Detect which cell encompasses the target text, then output its (X, Y) center coordinate. 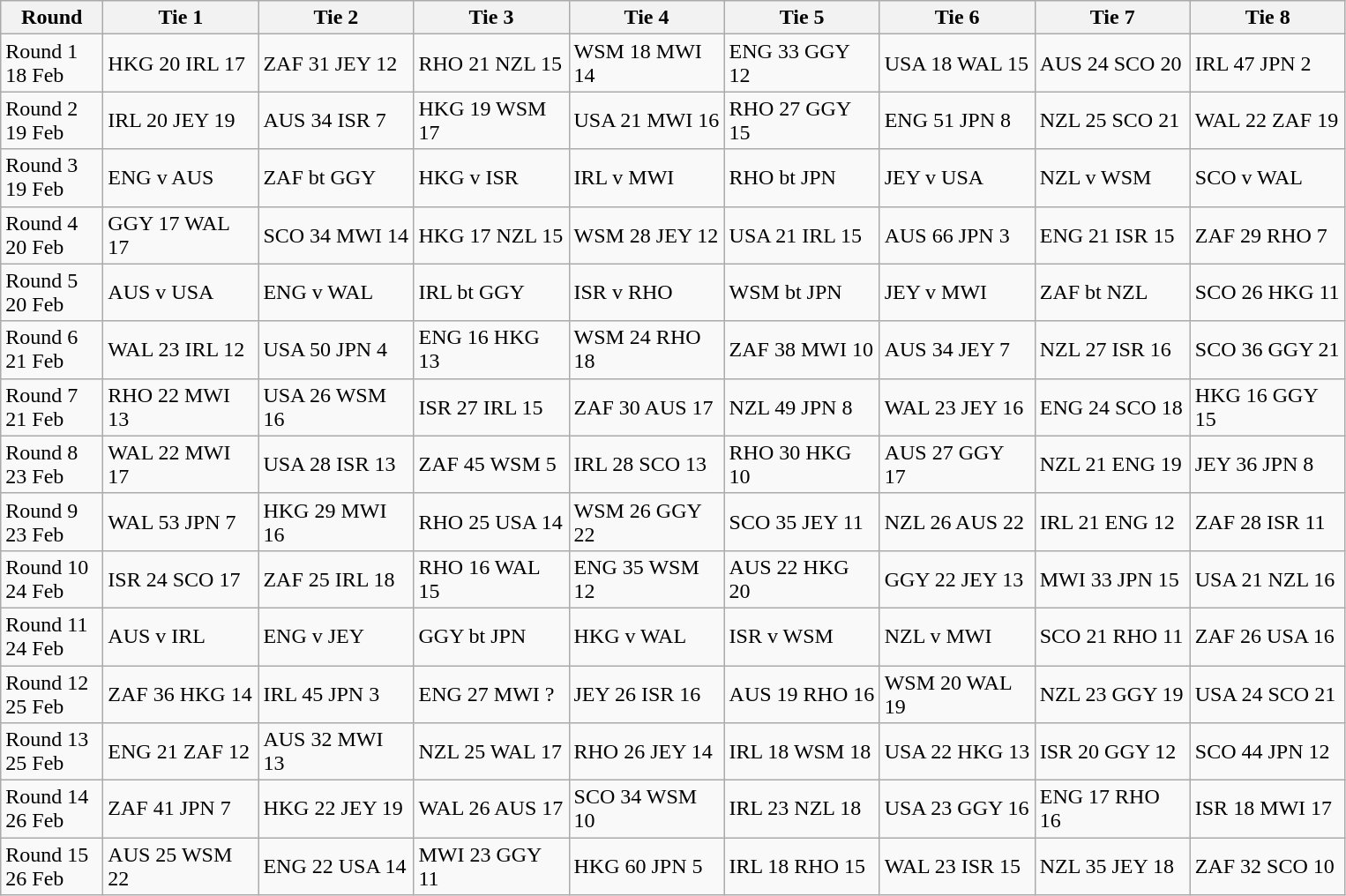
JEY v USA (957, 178)
IRL v MWI (647, 178)
USA 26 WSM 16 (336, 407)
IRL 45 JPN 3 (336, 693)
Tie 8 (1267, 18)
WSM 24 RHO 18 (647, 349)
IRL 28 SCO 13 (647, 464)
NZL v MWI (957, 637)
JEY v MWI (957, 293)
ISR v RHO (647, 293)
AUS 19 RHO 16 (802, 693)
AUS 32 MWI 13 (336, 751)
RHO 22 MWI 13 (181, 407)
WSM 18 MWI 14 (647, 63)
WAL 23 IRL 12 (181, 349)
WSM 26 GGY 22 (647, 522)
NZL 35 JEY 18 (1112, 866)
AUS 22 HKG 20 (802, 579)
SCO 34 MWI 14 (336, 235)
ZAF 36 HKG 14 (181, 693)
Round 1426 Feb (52, 810)
ZAF 41 JPN 7 (181, 810)
HKG 29 MWI 16 (336, 522)
USA 23 GGY 16 (957, 810)
RHO 16 WAL 15 (491, 579)
WAL 22 MWI 17 (181, 464)
ZAF 45 WSM 5 (491, 464)
HKG 20 IRL 17 (181, 63)
AUS 25 WSM 22 (181, 866)
WSM bt JPN (802, 293)
NZL 23 GGY 19 (1112, 693)
ENG 16 HKG 13 (491, 349)
USA 21 IRL 15 (802, 235)
WSM 20 WAL 19 (957, 693)
Round 721 Feb (52, 407)
SCO 35 JEY 11 (802, 522)
USA 24 SCO 21 (1267, 693)
HKG 60 JPN 5 (647, 866)
ENG 27 MWI ? (491, 693)
ISR v WSM (802, 637)
JEY 26 ISR 16 (647, 693)
NZL 27 ISR 16 (1112, 349)
USA 50 JPN 4 (336, 349)
ENG 21 ZAF 12 (181, 751)
Tie 1 (181, 18)
NZL 21 ENG 19 (1112, 464)
WAL 22 ZAF 19 (1267, 120)
NZL 25 SCO 21 (1112, 120)
AUS 34 ISR 7 (336, 120)
ZAF 31 JEY 12 (336, 63)
USA 18 WAL 15 (957, 63)
ISR 24 SCO 17 (181, 579)
RHO bt JPN (802, 178)
HKG v WAL (647, 637)
HKG 16 GGY 15 (1267, 407)
WSM 28 JEY 12 (647, 235)
Tie 4 (647, 18)
ZAF 28 ISR 11 (1267, 522)
SCO 26 HKG 11 (1267, 293)
HKG 19 WSM 17 (491, 120)
ENG 51 JPN 8 (957, 120)
HKG 22 JEY 19 (336, 810)
Round 923 Feb (52, 522)
ZAF 25 IRL 18 (336, 579)
ZAF 26 USA 16 (1267, 637)
MWI 33 JPN 15 (1112, 579)
ENG v JEY (336, 637)
RHO 21 NZL 15 (491, 63)
HKG 17 NZL 15 (491, 235)
ISR 18 MWI 17 (1267, 810)
USA 21 NZL 16 (1267, 579)
ZAF bt NZL (1112, 293)
USA 28 ISR 13 (336, 464)
Round (52, 18)
Round 219 Feb (52, 120)
Round 1225 Feb (52, 693)
WAL 23 JEY 16 (957, 407)
Round 319 Feb (52, 178)
Tie 5 (802, 18)
RHO 25 USA 14 (491, 522)
Round 1124 Feb (52, 637)
ENG 24 SCO 18 (1112, 407)
RHO 27 GGY 15 (802, 120)
NZL v WSM (1112, 178)
Round 1526 Feb (52, 866)
ENG 17 RHO 16 (1112, 810)
Round 1024 Feb (52, 579)
HKG v ISR (491, 178)
AUS v IRL (181, 637)
ENG 21 ISR 15 (1112, 235)
IRL 18 RHO 15 (802, 866)
Tie 3 (491, 18)
Tie 6 (957, 18)
SCO v WAL (1267, 178)
IRL bt GGY (491, 293)
Round 823 Feb (52, 464)
RHO 26 JEY 14 (647, 751)
Round 621 Feb (52, 349)
ENG 22 USA 14 (336, 866)
SCO 21 RHO 11 (1112, 637)
JEY 36 JPN 8 (1267, 464)
MWI 23 GGY 11 (491, 866)
ZAF 29 RHO 7 (1267, 235)
USA 22 HKG 13 (957, 751)
Round 420 Feb (52, 235)
IRL 20 JEY 19 (181, 120)
AUS 66 JPN 3 (957, 235)
AUS 34 JEY 7 (957, 349)
GGY 22 JEY 13 (957, 579)
WAL 53 JPN 7 (181, 522)
AUS 27 GGY 17 (957, 464)
ISR 27 IRL 15 (491, 407)
IRL 47 JPN 2 (1267, 63)
ZAF bt GGY (336, 178)
Round 520 Feb (52, 293)
NZL 26 AUS 22 (957, 522)
AUS 24 SCO 20 (1112, 63)
GGY 17 WAL 17 (181, 235)
ZAF 38 MWI 10 (802, 349)
Tie 2 (336, 18)
ZAF 30 AUS 17 (647, 407)
Round 118 Feb (52, 63)
WAL 23 ISR 15 (957, 866)
GGY bt JPN (491, 637)
USA 21 MWI 16 (647, 120)
Tie 7 (1112, 18)
ENG 33 GGY 12 (802, 63)
IRL 21 ENG 12 (1112, 522)
WAL 26 AUS 17 (491, 810)
NZL 25 WAL 17 (491, 751)
AUS v USA (181, 293)
ISR 20 GGY 12 (1112, 751)
NZL 49 JPN 8 (802, 407)
SCO 34 WSM 10 (647, 810)
SCO 36 GGY 21 (1267, 349)
Round 1325 Feb (52, 751)
RHO 30 HKG 10 (802, 464)
ENG v AUS (181, 178)
IRL 23 NZL 18 (802, 810)
ENG v WAL (336, 293)
SCO 44 JPN 12 (1267, 751)
IRL 18 WSM 18 (802, 751)
ENG 35 WSM 12 (647, 579)
ZAF 32 SCO 10 (1267, 866)
